Identify which cell holds the provided text, then report its (x, y) central coordinate. 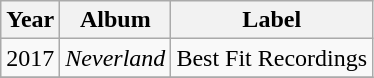
Neverland (116, 58)
Label (272, 20)
Year (30, 20)
Best Fit Recordings (272, 58)
Album (116, 20)
2017 (30, 58)
